From the cell containing the given text, extract its center point as (x, y) coordinate. 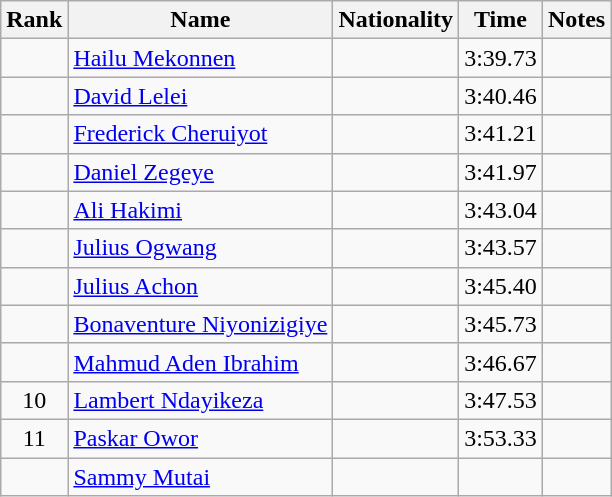
Nationality (396, 20)
Time (501, 20)
Julius Ogwang (200, 248)
3:41.21 (501, 134)
3:39.73 (501, 58)
3:45.73 (501, 324)
Frederick Cheruiyot (200, 134)
Sammy Mutai (200, 477)
3:41.97 (501, 172)
Bonaventure Niyonizigiye (200, 324)
3:40.46 (501, 96)
Mahmud Aden Ibrahim (200, 362)
3:46.67 (501, 362)
Paskar Owor (200, 438)
Daniel Zegeye (200, 172)
Notes (576, 20)
3:53.33 (501, 438)
Lambert Ndayikeza (200, 400)
Ali Hakimi (200, 210)
3:47.53 (501, 400)
10 (34, 400)
Hailu Mekonnen (200, 58)
Name (200, 20)
3:43.04 (501, 210)
11 (34, 438)
3:45.40 (501, 286)
Julius Achon (200, 286)
3:43.57 (501, 248)
David Lelei (200, 96)
Rank (34, 20)
